For the text-containing cell, return its midpoint in [x, y] coordinate format. 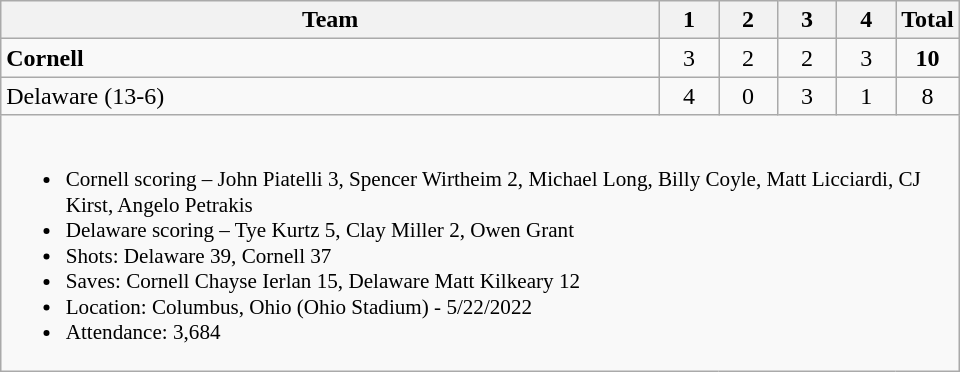
8 [928, 96]
Team [330, 20]
10 [928, 58]
Delaware (13-6) [330, 96]
0 [748, 96]
Cornell [330, 58]
Total [928, 20]
